Extract the [x, y] coordinate from the center of the cell holding the provided text.  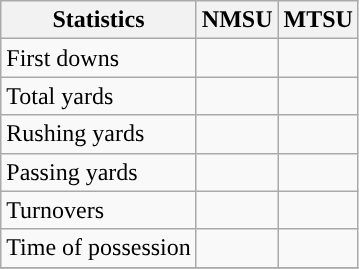
MTSU [318, 20]
Passing yards [99, 172]
Turnovers [99, 210]
Rushing yards [99, 134]
Statistics [99, 20]
First downs [99, 58]
Total yards [99, 96]
NMSU [237, 20]
Time of possession [99, 248]
